Determine the [x, y] coordinate at the center of the cell enclosing the given text.  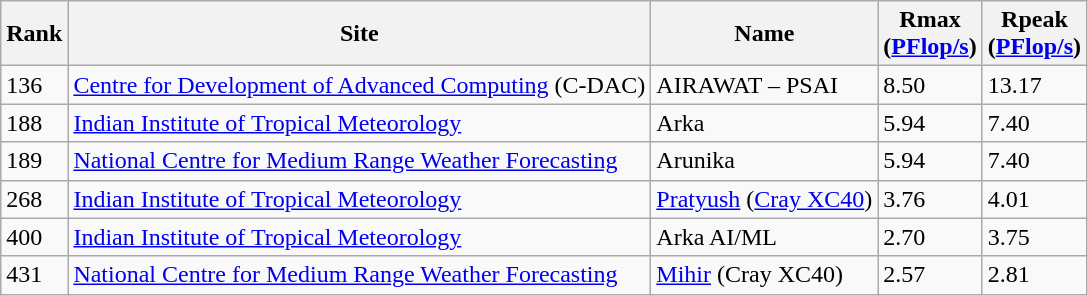
2.81 [1034, 275]
Rmax(PFlop/s) [930, 34]
Rank [34, 34]
2.57 [930, 275]
13.17 [1034, 85]
400 [34, 237]
Site [360, 34]
2.70 [930, 237]
3.76 [930, 199]
3.75 [1034, 237]
Name [764, 34]
Arka [764, 123]
Arunika [764, 161]
188 [34, 123]
189 [34, 161]
Arka AI/ML [764, 237]
431 [34, 275]
Mihir (Cray XC40) [764, 275]
Centre for Development of Advanced Computing (C-DAC) [360, 85]
8.50 [930, 85]
268 [34, 199]
136 [34, 85]
Pratyush (Cray XC40) [764, 199]
4.01 [1034, 199]
Rpeak(PFlop/s) [1034, 34]
AIRAWAT – PSAI [764, 85]
